Detect which cell encompasses the target text, then output its [x, y] center coordinate. 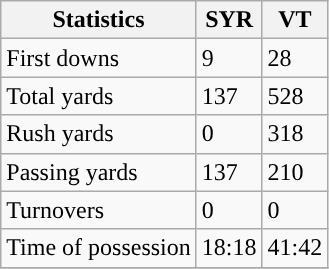
First downs [99, 58]
Rush yards [99, 134]
Passing yards [99, 172]
Statistics [99, 20]
318 [295, 134]
41:42 [295, 248]
528 [295, 96]
SYR [229, 20]
210 [295, 172]
28 [295, 58]
Turnovers [99, 210]
Time of possession [99, 248]
18:18 [229, 248]
VT [295, 20]
Total yards [99, 96]
9 [229, 58]
